Return the [x, y] coordinate for the center point of the cell that contains the specified text.  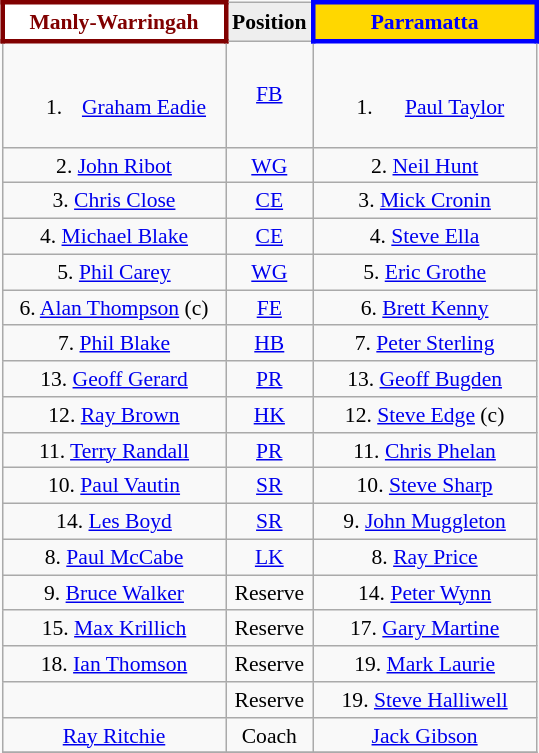
5. Eric Grothe [424, 272]
12. Steve Edge (c) [424, 415]
FB [270, 94]
FE [270, 308]
11. Terry Randall [114, 450]
HB [270, 343]
Manly-Warringah [114, 22]
Position [270, 22]
18. Ian Thomson [114, 664]
LK [270, 557]
3. Mick Cronin [424, 201]
14. Peter Wynn [424, 593]
17. Gary Martine [424, 628]
2. John Ribot [114, 165]
3. Chris Close [114, 201]
Parramatta [424, 22]
9. John Muggleton [424, 522]
13. Geoff Gerard [114, 379]
8. Ray Price [424, 557]
11. Chris Phelan [424, 450]
10. Paul Vautin [114, 486]
7. Phil Blake [114, 343]
4. Steve Ella [424, 237]
6. Brett Kenny [424, 308]
6. Alan Thompson (c) [114, 308]
7. Peter Sterling [424, 343]
9. Bruce Walker [114, 593]
14. Les Boyd [114, 522]
8. Paul McCabe [114, 557]
Ray Ritchie [114, 735]
19. Steve Halliwell [424, 700]
12. Ray Brown [114, 415]
10. Steve Sharp [424, 486]
Graham Eadie [114, 94]
2. Neil Hunt [424, 165]
5. Phil Carey [114, 272]
Jack Gibson [424, 735]
Paul Taylor [424, 94]
13. Geoff Bugden [424, 379]
19. Mark Laurie [424, 664]
15. Max Krillich [114, 628]
4. Michael Blake [114, 237]
Coach [270, 735]
HK [270, 415]
